Scan for the cell matching the given text and deliver its (X, Y) coordinate at center. 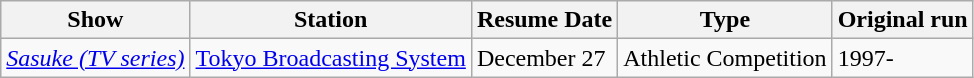
Station (330, 20)
Athletic Competition (725, 58)
Sasuke (TV series) (96, 58)
Show (96, 20)
Resume Date (544, 20)
December 27 (544, 58)
Tokyo Broadcasting System (330, 58)
Type (725, 20)
Original run (902, 20)
1997- (902, 58)
